Identify which cell holds the provided text, then report its [X, Y] central coordinate. 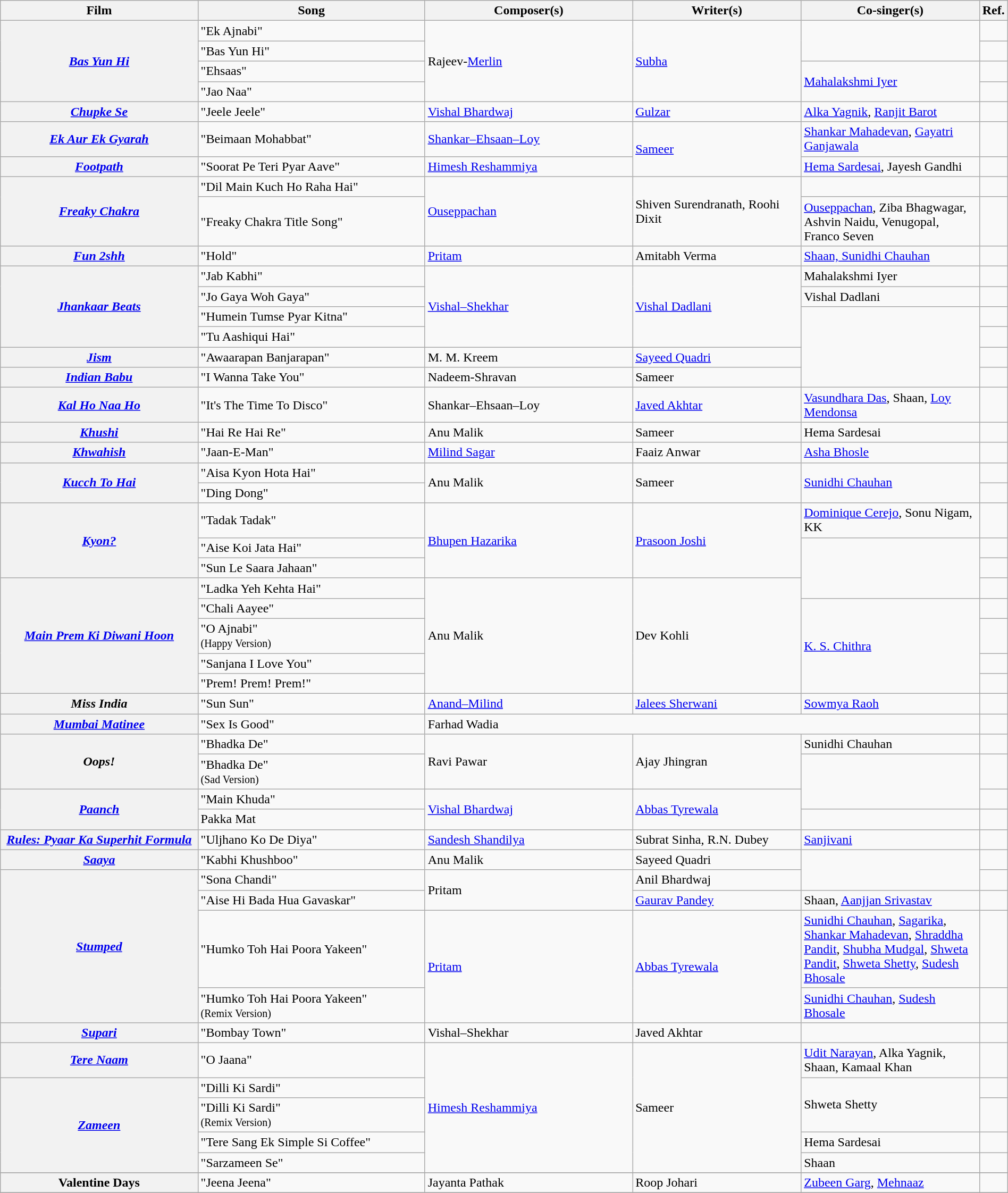
Shaan, Aanjjan Srivastav [890, 900]
Asha Bhosle [890, 452]
Shiven Surendranath, Roohi Dixit [717, 211]
Shaan [890, 1163]
Valentine Days [99, 1183]
Sanjivani [890, 839]
"Freaky Chakra Title Song" [312, 221]
Freaky Chakra [99, 211]
"O Jaana" [312, 1060]
Subrat Sinha, R.N. Dubey [717, 839]
Gaurav Pandey [717, 900]
"Sarzameen Se" [312, 1163]
"Tu Aashiqui Hai" [312, 337]
Sowmya Raoh [890, 704]
Kyon? [99, 540]
"I Wanna Take You" [312, 377]
Co-singer(s) [890, 11]
Kucch To Hai [99, 483]
"Ek Ajnabi" [312, 31]
Jhankaar Beats [99, 306]
M. M. Kreem [528, 357]
Hema Sardesai, Jayesh Gandhi [890, 166]
Main Prem Ki Diwani Hoon [99, 636]
"Tadak Tadak" [312, 520]
Ajay Jhingran [717, 761]
Rajeev-Merlin [528, 61]
Rules: Pyaar Ka Superhit Formula [99, 839]
"Dil Main Kuch Ho Raha Hai" [312, 187]
"Awaarapan Banjarapan" [312, 357]
"Humko Toh Hai Poora Yakeen"(Remix Version) [312, 1005]
Shweta Shetty [890, 1105]
"Sanjana I Love You" [312, 663]
"Jeena Jeena" [312, 1183]
"Hai Re Hai Re" [312, 432]
Sandesh Shandilya [528, 839]
Ravi Pawar [528, 761]
Footpath [99, 166]
Udit Narayan, Alka Yagnik, Shaan, Kamaal Khan [890, 1060]
Oops! [99, 761]
Miss India [99, 704]
Saaya [99, 860]
"Jo Gaya Woh Gaya" [312, 296]
"Tere Sang Ek Simple Si Coffee" [312, 1142]
"Sun Le Saara Jahaan" [312, 568]
"Kabhi Khushboo" [312, 860]
"Jab Kabhi" [312, 276]
Milind Sagar [528, 452]
Farhad Wadia [702, 724]
Anand–Milind [528, 704]
Zameen [99, 1125]
Dominique Cerejo, Sonu Nigam, KK [890, 520]
"Dilli Ki Sardi" [312, 1087]
"Main Khuda" [312, 799]
Pakka Mat [312, 819]
Jalees Sherwani [717, 704]
Zubeen Garg, Mehnaaz [890, 1183]
"Hold" [312, 256]
"Sona Chandi" [312, 880]
"Humein Tumse Pyar Kitna" [312, 317]
Ref. [993, 11]
K. S. Chithra [890, 645]
"Dilli Ki Sardi"(Remix Version) [312, 1115]
Khwahish [99, 452]
Film [99, 11]
Jayanta Pathak [528, 1183]
"Ladka Yeh Kehta Hai" [312, 588]
"O Ajnabi"(Happy Version) [312, 636]
"Aisa Kyon Hota Hai" [312, 473]
Song [312, 11]
Writer(s) [717, 11]
Roop Johari [717, 1183]
"Soorat Pe Teri Pyar Aave" [312, 166]
Bas Yun Hi [99, 61]
Chupke Se [99, 112]
"Beimaan Mohabbat" [312, 139]
Khushi [99, 432]
Shaan, Sunidhi Chauhan [890, 256]
"Jeele Jeele" [312, 112]
"Sex Is Good" [312, 724]
"Jao Naa" [312, 91]
"Sun Sun" [312, 704]
Subha [717, 61]
Tere Naam [99, 1060]
Anil Bhardwaj [717, 880]
Kal Ho Naa Ho [99, 405]
Prasoon Joshi [717, 540]
"Uljhano Ko De Diya" [312, 839]
"Bombay Town" [312, 1032]
"Bhadka De" [312, 744]
Alka Yagnik, Ranjit Barot [890, 112]
"Ding Dong" [312, 493]
Bhupen Hazarika [528, 540]
Vasundhara Das, Shaan, Loy Mendonsa [890, 405]
Faaiz Anwar [717, 452]
Sunidhi Chauhan, Sagarika, Shankar Mahadevan, Shraddha Pandit, Shubha Mudgal, Shweta Pandit, Shweta Shetty, Sudesh Bhosale [890, 949]
Indian Babu [99, 377]
"Bhadka De"(Sad Version) [312, 772]
Gulzar [717, 112]
Amitabh Verma [717, 256]
Supari [99, 1032]
"Ehsaas" [312, 71]
Stumped [99, 946]
"Chali Aayee" [312, 608]
Composer(s) [528, 11]
Ek Aur Ek Gyarah [99, 139]
Fun 2shh [99, 256]
"It's The Time To Disco" [312, 405]
Dev Kohli [717, 636]
Ouseppachan, Ziba Bhagwagar, Ashvin Naidu, Venugopal, Franco Seven [890, 221]
Jism [99, 357]
Shankar Mahadevan, Gayatri Ganjawala [890, 139]
"Humko Toh Hai Poora Yakeen" [312, 949]
"Prem! Prem! Prem!" [312, 684]
"Bas Yun Hi" [312, 51]
Mumbai Matinee [99, 724]
Paanch [99, 809]
"Aise Hi Bada Hua Gavaskar" [312, 900]
"Jaan-E-Man" [312, 452]
Sunidhi Chauhan, Sudesh Bhosale [890, 1005]
Nadeem-Shravan [528, 377]
Ouseppachan [528, 211]
"Aise Koi Jata Hai" [312, 548]
